Scan for the cell matching the given text and deliver its [X, Y] coordinate at center. 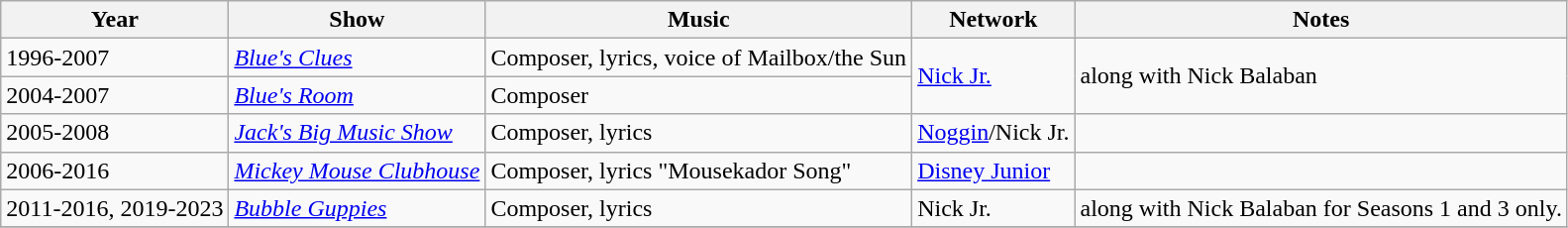
Music [699, 20]
along with Nick Balaban for Seasons 1 and 3 only. [1321, 208]
2005-2008 [115, 133]
Mickey Mouse Clubhouse [357, 171]
Composer [699, 95]
Blue's Clues [357, 57]
2011-2016, 2019-2023 [115, 208]
2006-2016 [115, 171]
Network [993, 20]
Composer, lyrics "Mousekador Song" [699, 171]
Blue's Room [357, 95]
Year [115, 20]
Notes [1321, 20]
Noggin/Nick Jr. [993, 133]
2004-2007 [115, 95]
Bubble Guppies [357, 208]
Jack's Big Music Show [357, 133]
Disney Junior [993, 171]
along with Nick Balaban [1321, 76]
Composer, lyrics, voice of Mailbox/the Sun [699, 57]
1996-2007 [115, 57]
Show [357, 20]
